Search for the cell housing the specified text and yield its (x, y) center coordinate. 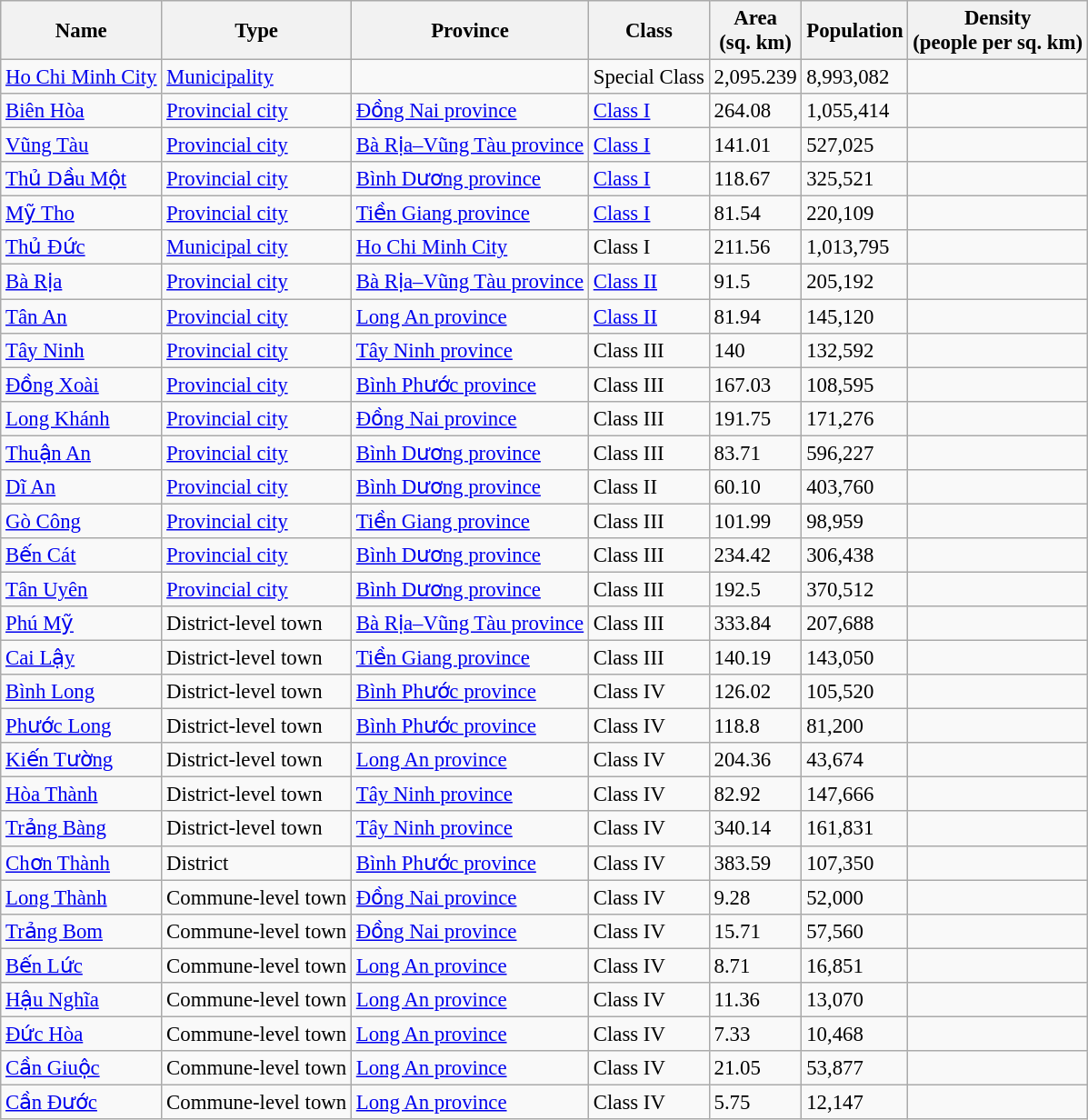
143,050 (854, 658)
Đức Hòa (82, 1034)
District (256, 863)
161,831 (854, 829)
2,095.239 (755, 77)
140 (755, 350)
Tân Uyên (82, 589)
21.05 (755, 1068)
234.42 (755, 555)
9.28 (755, 897)
Cần Đước (82, 1102)
Province (469, 31)
204.36 (755, 760)
Dĩ An (82, 487)
Long Thành (82, 897)
596,227 (854, 453)
Bình Long (82, 692)
Bến Cát (82, 555)
Bến Lức (82, 965)
98,959 (854, 521)
Đồng Xoài (82, 385)
192.5 (755, 589)
306,438 (854, 555)
527,025 (854, 145)
8.71 (755, 965)
12,147 (854, 1102)
325,521 (854, 179)
Hòa Thành (82, 795)
Tân An (82, 316)
Class (649, 31)
167.03 (755, 385)
Name (82, 31)
53,877 (854, 1068)
11.36 (755, 1000)
383.59 (755, 863)
Kiến Tường (82, 760)
132,592 (854, 350)
Thuận An (82, 453)
370,512 (854, 589)
13,070 (854, 1000)
91.5 (755, 282)
Density(people per sq. km) (998, 31)
205,192 (854, 282)
10,468 (854, 1034)
Thủ Đức (82, 248)
264.08 (755, 111)
Biên Hòa (82, 111)
15.71 (755, 931)
191.75 (755, 418)
7.33 (755, 1034)
207,688 (854, 624)
Cần Giuộc (82, 1068)
8,993,082 (854, 77)
43,674 (854, 760)
101.99 (755, 521)
Trảng Bàng (82, 829)
220,109 (854, 214)
Phước Long (82, 726)
107,350 (854, 863)
81.54 (755, 214)
Hậu Nghĩa (82, 1000)
108,595 (854, 385)
118.67 (755, 179)
118.8 (755, 726)
333.84 (755, 624)
211.56 (755, 248)
57,560 (854, 931)
105,520 (854, 692)
403,760 (854, 487)
Population (854, 31)
Municipality (256, 77)
Area(sq. km) (755, 31)
145,120 (854, 316)
16,851 (854, 965)
Chơn Thành (82, 863)
141.01 (755, 145)
1,055,414 (854, 111)
81.94 (755, 316)
5.75 (755, 1102)
171,276 (854, 418)
Bà Rịa (82, 282)
Vũng Tàu (82, 145)
Type (256, 31)
82.92 (755, 795)
340.14 (755, 829)
60.10 (755, 487)
126.02 (755, 692)
83.71 (755, 453)
Special Class (649, 77)
Gò Công (82, 521)
1,013,795 (854, 248)
52,000 (854, 897)
140.19 (755, 658)
Long Khánh (82, 418)
Cai Lậy (82, 658)
Tây Ninh (82, 350)
81,200 (854, 726)
147,666 (854, 795)
Municipal city (256, 248)
Trảng Bom (82, 931)
Thủ Dầu Một (82, 179)
Phú Mỹ (82, 624)
Mỹ Tho (82, 214)
